From the cell containing the given text, extract its center point as (x, y) coordinate. 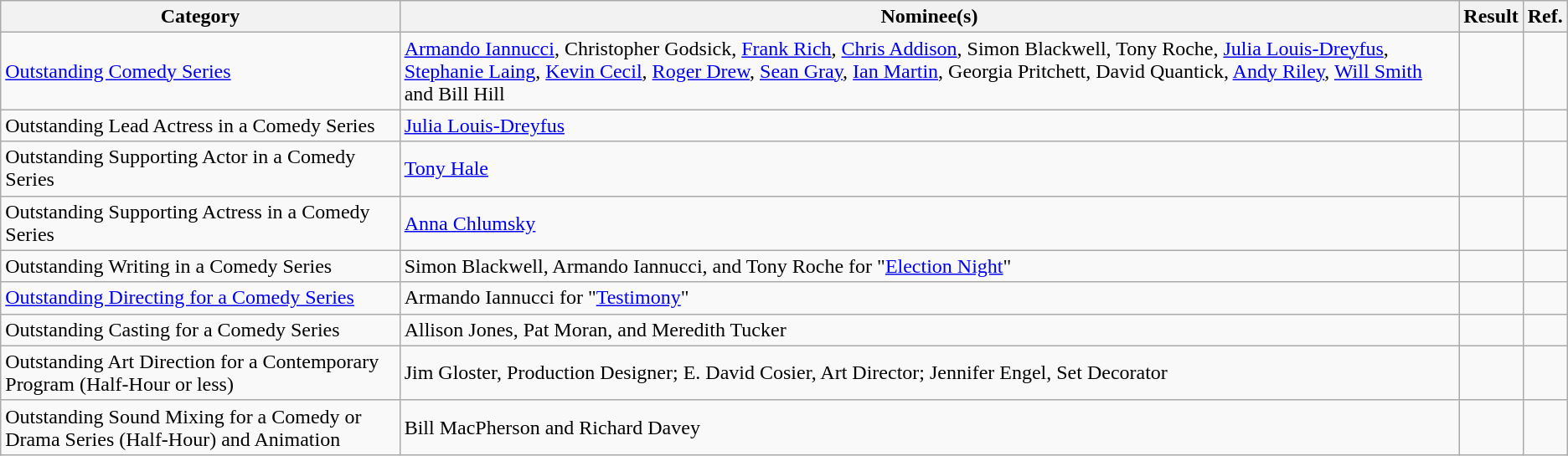
Result (1491, 17)
Anna Chlumsky (930, 223)
Julia Louis-Dreyfus (930, 126)
Armando Iannucci for "Testimony" (930, 298)
Outstanding Art Direction for a Contemporary Program (Half-Hour or less) (200, 373)
Outstanding Comedy Series (200, 71)
Bill MacPherson and Richard Davey (930, 427)
Tony Hale (930, 169)
Category (200, 17)
Outstanding Writing in a Comedy Series (200, 266)
Simon Blackwell, Armando Iannucci, and Tony Roche for "Election Night" (930, 266)
Outstanding Directing for a Comedy Series (200, 298)
Ref. (1545, 17)
Outstanding Casting for a Comedy Series (200, 330)
Outstanding Supporting Actor in a Comedy Series (200, 169)
Outstanding Supporting Actress in a Comedy Series (200, 223)
Allison Jones, Pat Moran, and Meredith Tucker (930, 330)
Nominee(s) (930, 17)
Outstanding Lead Actress in a Comedy Series (200, 126)
Jim Gloster, Production Designer; E. David Cosier, Art Director; Jennifer Engel, Set Decorator (930, 373)
Outstanding Sound Mixing for a Comedy or Drama Series (Half-Hour) and Animation (200, 427)
